Detect which cell encompasses the target text, then output its [x, y] center coordinate. 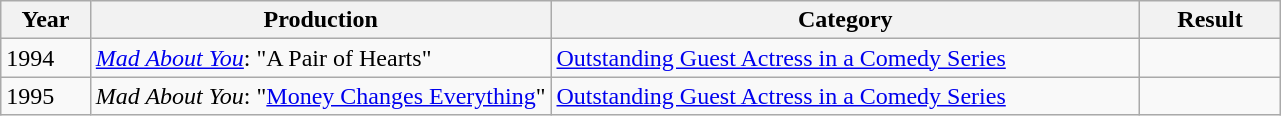
Year [46, 20]
1995 [46, 96]
Production [320, 20]
Mad About You: "A Pair of Hearts" [320, 58]
Category [846, 20]
Mad About You: "Money Changes Everything" [320, 96]
Result [1210, 20]
1994 [46, 58]
